Locate the cell with the specified text and output its [X, Y] center coordinate. 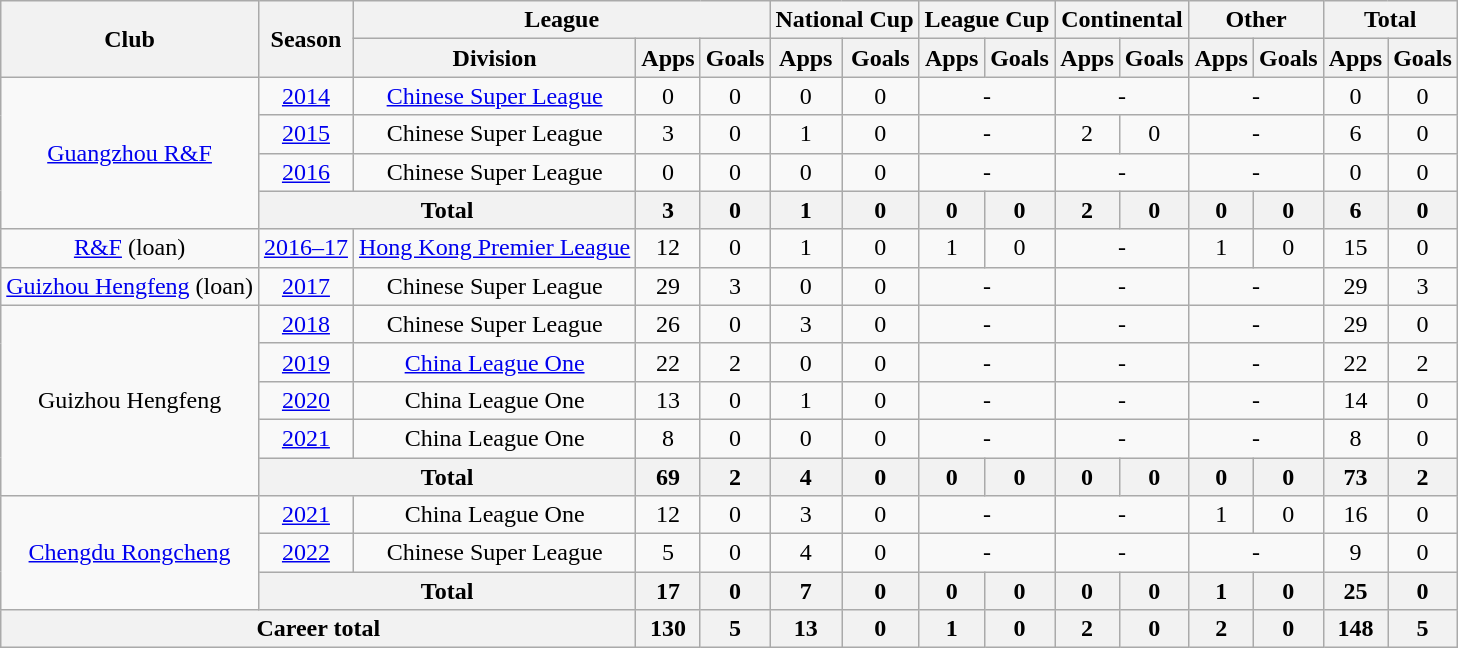
2019 [306, 362]
2014 [306, 96]
25 [1355, 591]
R&F (loan) [130, 248]
Hong Kong Premier League [494, 248]
2018 [306, 324]
Continental [1122, 20]
2015 [306, 134]
2022 [306, 553]
69 [668, 477]
Season [306, 39]
Guizhou Hengfeng [130, 400]
16 [1355, 515]
148 [1355, 629]
Division [494, 58]
League [562, 20]
2020 [306, 400]
2016 [306, 172]
Guangzhou R&F [130, 153]
2017 [306, 286]
2016–17 [306, 248]
League Cup [987, 20]
26 [668, 324]
14 [1355, 400]
73 [1355, 477]
Career total [318, 629]
Other [1256, 20]
Guizhou Hengfeng (loan) [130, 286]
National Cup [844, 20]
Club [130, 39]
130 [668, 629]
17 [668, 591]
15 [1355, 248]
9 [1355, 553]
7 [806, 591]
Chengdu Rongcheng [130, 553]
